Capture the cell that displays the provided text and extract its (x, y) central coordinate. 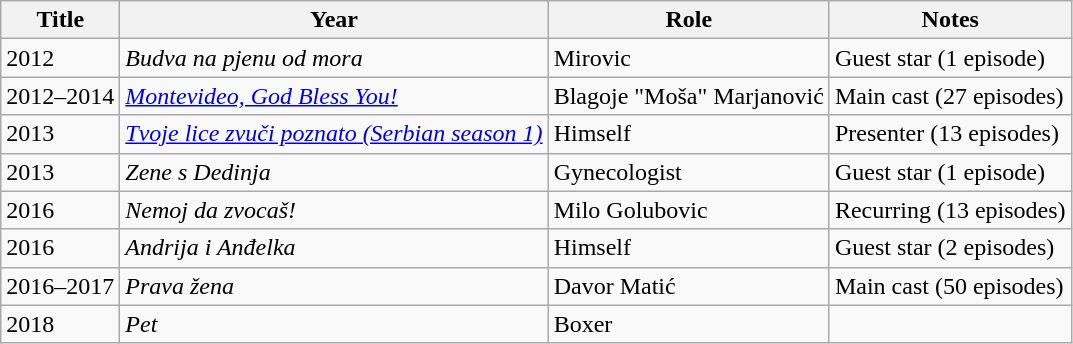
Blagoje "Moša" Marjanović (688, 96)
2012–2014 (60, 96)
Nemoj da zvocaš! (334, 210)
Prava žena (334, 286)
Presenter (13 episodes) (950, 134)
Mirovic (688, 58)
Davor Matić (688, 286)
Guest star (2 episodes) (950, 248)
Tvoje lice zvuči poznato (Serbian season 1) (334, 134)
2018 (60, 324)
Title (60, 20)
Montevideo, God Bless You! (334, 96)
Andrija i Anđelka (334, 248)
Notes (950, 20)
Role (688, 20)
Main cast (27 episodes) (950, 96)
2016–2017 (60, 286)
Pet (334, 324)
Main cast (50 episodes) (950, 286)
Year (334, 20)
Zene s Dedinja (334, 172)
Boxer (688, 324)
Milo Golubovic (688, 210)
2012 (60, 58)
Gynecologist (688, 172)
Recurring (13 episodes) (950, 210)
Budva na pjenu od mora (334, 58)
